Return the (x, y) coordinate for the center point of the cell that contains the specified text.  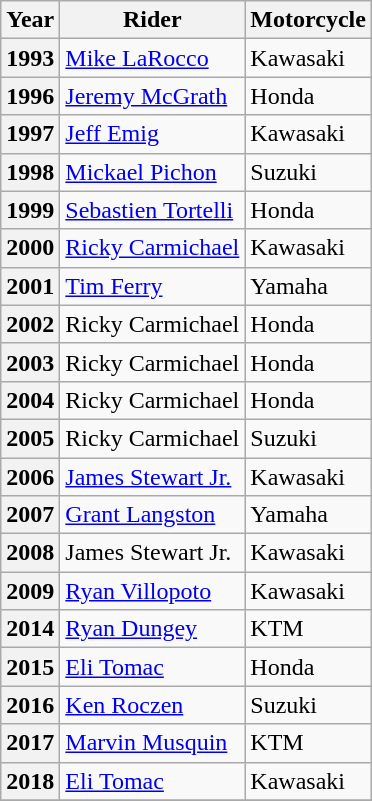
2005 (30, 438)
1997 (30, 134)
Jeremy McGrath (152, 96)
2006 (30, 477)
2017 (30, 743)
Rider (152, 20)
2014 (30, 629)
2002 (30, 324)
2016 (30, 705)
Mickael Pichon (152, 172)
Ken Roczen (152, 705)
2008 (30, 553)
2000 (30, 248)
Grant Langston (152, 515)
2015 (30, 667)
2004 (30, 400)
2003 (30, 362)
Motorcycle (308, 20)
1999 (30, 210)
2009 (30, 591)
1998 (30, 172)
Mike LaRocco (152, 58)
2007 (30, 515)
Ryan Villopoto (152, 591)
Year (30, 20)
Jeff Emig (152, 134)
2001 (30, 286)
1996 (30, 96)
1993 (30, 58)
2018 (30, 781)
Marvin Musquin (152, 743)
Tim Ferry (152, 286)
Sebastien Tortelli (152, 210)
Ryan Dungey (152, 629)
